Determine the [x, y] coordinate at the center of the cell enclosing the given text.  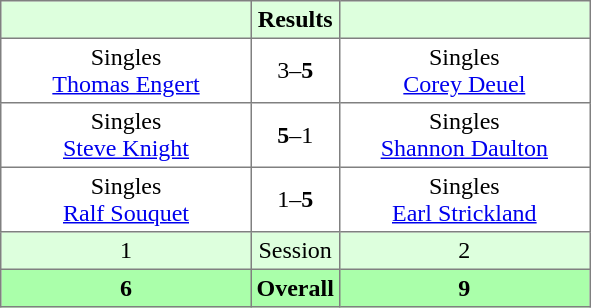
Results [295, 20]
1 [126, 251]
SinglesRalf Souquet [126, 199]
SinglesSteve Knight [126, 135]
2 [464, 251]
3–5 [295, 70]
SinglesThomas Engert [126, 70]
9 [464, 288]
SinglesShannon Daulton [464, 135]
Session [295, 251]
SinglesEarl Strickland [464, 199]
6 [126, 288]
5–1 [295, 135]
SinglesCorey Deuel [464, 70]
Overall [295, 288]
1–5 [295, 199]
